Pinpoint the cell where the given text exists, returning its (x, y) midpoint coordinate. 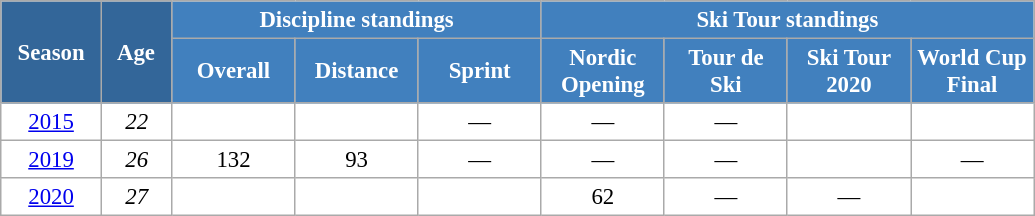
Overall (234, 72)
22 (136, 122)
Age (136, 52)
Ski Tour standings (787, 20)
World CupFinal (972, 72)
Tour deSki (726, 72)
Sprint (480, 72)
62 (602, 197)
26 (136, 160)
Season (52, 52)
2020 (52, 197)
2019 (52, 160)
2015 (52, 122)
Discipline standings (356, 20)
NordicOpening (602, 72)
Ski Tour2020 (848, 72)
132 (234, 160)
93 (356, 160)
Distance (356, 72)
27 (136, 197)
